Locate the cell with the specified text and output its [x, y] center coordinate. 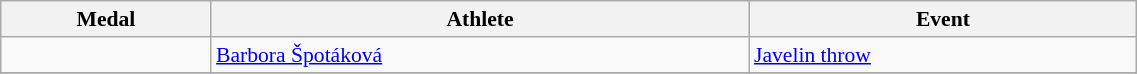
Event [943, 19]
Athlete [480, 19]
Barbora Špotáková [480, 55]
Medal [106, 19]
Javelin throw [943, 55]
